Locate the cell with the specified text and output its [X, Y] center coordinate. 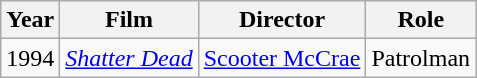
Director [282, 20]
Year [30, 20]
1994 [30, 58]
Scooter McCrae [282, 58]
Role [421, 20]
Shatter Dead [129, 58]
Patrolman [421, 58]
Film [129, 20]
